For the text-containing cell, return its midpoint in [x, y] coordinate format. 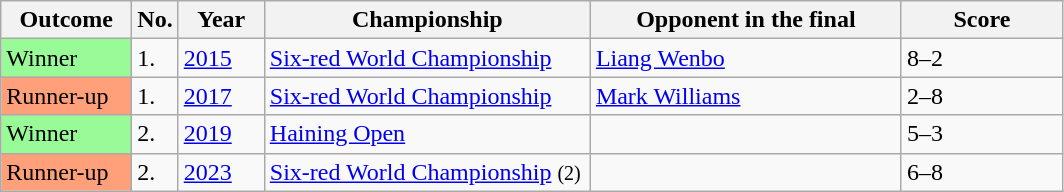
Six-red World Championship (2) [427, 172]
2023 [221, 172]
5–3 [982, 134]
Opponent in the final [746, 20]
Liang Wenbo [746, 58]
Haining Open [427, 134]
Championship [427, 20]
Outcome [66, 20]
6–8 [982, 172]
8–2 [982, 58]
Score [982, 20]
2–8 [982, 96]
Mark Williams [746, 96]
No. [155, 20]
2017 [221, 96]
2019 [221, 134]
2015 [221, 58]
Year [221, 20]
